Return [x, y] of the center of cell containing provided text 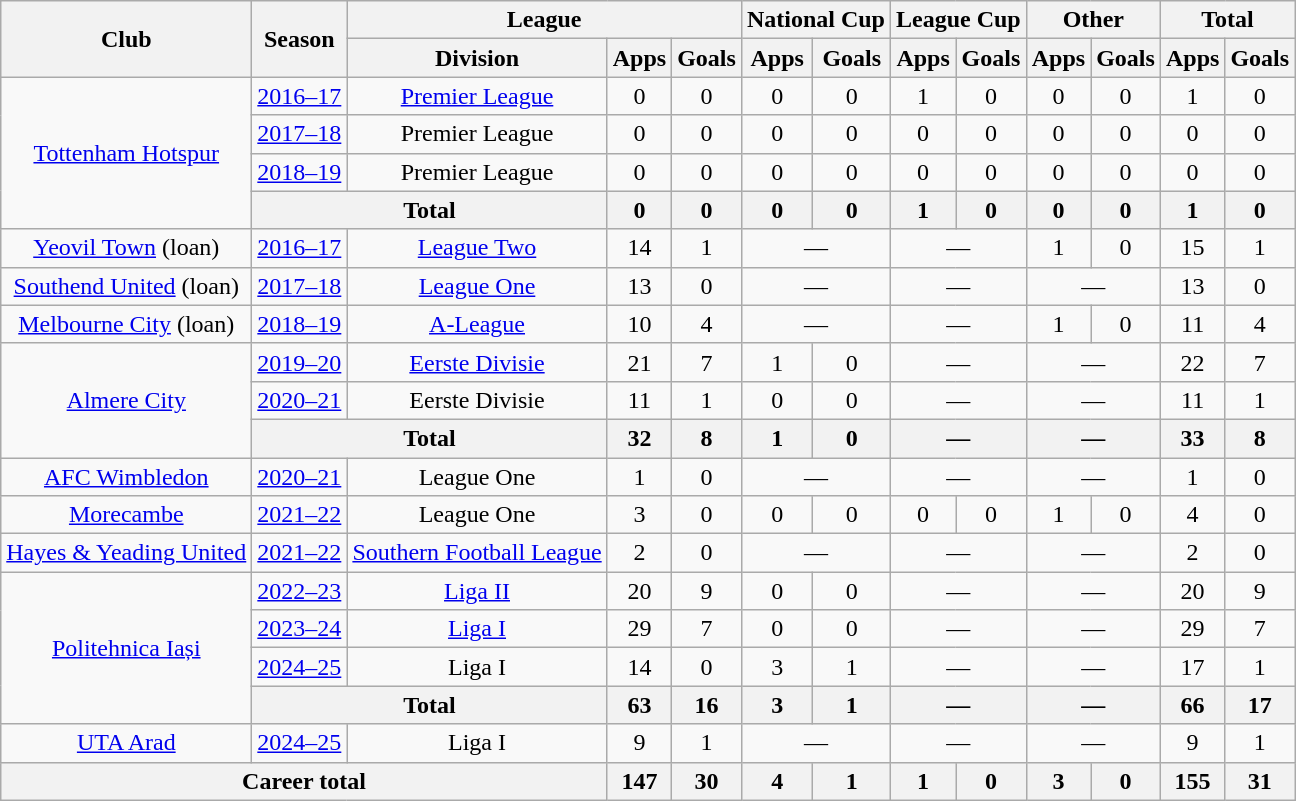
2023–24 [300, 629]
Melbourne City (loan) [126, 324]
Division [477, 58]
21 [639, 362]
22 [1192, 362]
16 [707, 705]
2019–20 [300, 362]
66 [1192, 705]
Liga II [477, 591]
Career total [304, 781]
15 [1192, 248]
Tottenham Hotspur [126, 153]
League [544, 20]
33 [1192, 438]
League Cup [958, 20]
32 [639, 438]
30 [707, 781]
National Cup [816, 20]
Southern Football League [477, 553]
31 [1260, 781]
Almere City [126, 400]
Hayes & Yeading United [126, 553]
League Two [477, 248]
Club [126, 39]
155 [1192, 781]
Season [300, 39]
2022–23 [300, 591]
AFC Wimbledon [126, 477]
Southend United (loan) [126, 286]
10 [639, 324]
Morecambe [126, 515]
Yeovil Town (loan) [126, 248]
Other [1093, 20]
Politehnica Iași [126, 648]
A-League [477, 324]
63 [639, 705]
UTA Arad [126, 743]
147 [639, 781]
